Identify which cell holds the provided text, then report its (x, y) central coordinate. 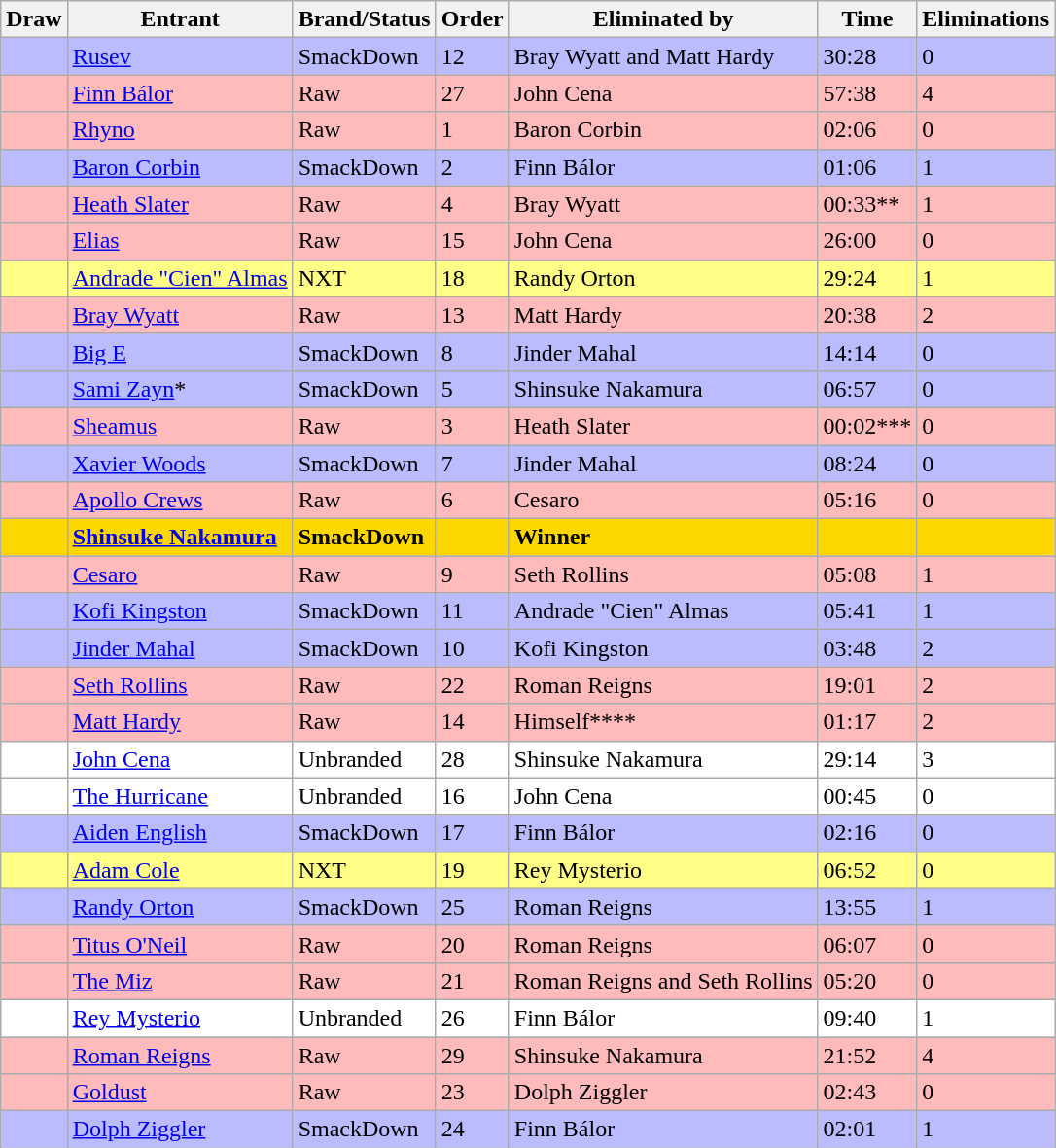
29:14 (867, 759)
19 (473, 870)
Bray Wyatt and Matt Hardy (663, 56)
Eliminations (986, 19)
Rusev (180, 56)
Time (867, 19)
12 (473, 56)
Eliminated by (663, 19)
57:38 (867, 93)
01:06 (867, 167)
05:08 (867, 574)
02:06 (867, 130)
8 (473, 352)
21 (473, 981)
Elias (180, 241)
Goldust (180, 1093)
17 (473, 833)
05:20 (867, 981)
19:01 (867, 685)
Adam Cole (180, 870)
28 (473, 759)
09:40 (867, 1018)
29:24 (867, 278)
Apollo Crews (180, 501)
16 (473, 796)
Sheamus (180, 426)
Aiden English (180, 833)
13:55 (867, 907)
9 (473, 574)
Brand/Status (364, 19)
14 (473, 722)
06:07 (867, 944)
20 (473, 944)
18 (473, 278)
27 (473, 93)
The Hurricane (180, 796)
Draw (34, 19)
30:28 (867, 56)
02:43 (867, 1093)
15 (473, 241)
6 (473, 501)
14:14 (867, 352)
Himself**** (663, 722)
5 (473, 389)
21:52 (867, 1055)
Order (473, 19)
11 (473, 611)
Sami Zayn* (180, 389)
08:24 (867, 464)
26:00 (867, 241)
Xavier Woods (180, 464)
10 (473, 648)
03:48 (867, 648)
05:41 (867, 611)
22 (473, 685)
23 (473, 1093)
29 (473, 1055)
Winner (663, 538)
The Miz (180, 981)
02:01 (867, 1130)
02:16 (867, 833)
24 (473, 1130)
Titus O'Neil (180, 944)
Rhyno (180, 130)
06:52 (867, 870)
Big E (180, 352)
26 (473, 1018)
13 (473, 315)
00:33** (867, 204)
06:57 (867, 389)
25 (473, 907)
Roman Reigns and Seth Rollins (663, 981)
20:38 (867, 315)
01:17 (867, 722)
00:45 (867, 796)
Entrant (180, 19)
7 (473, 464)
05:16 (867, 501)
00:02*** (867, 426)
